Extract the (X, Y) coordinate from the center of the cell holding the provided text.  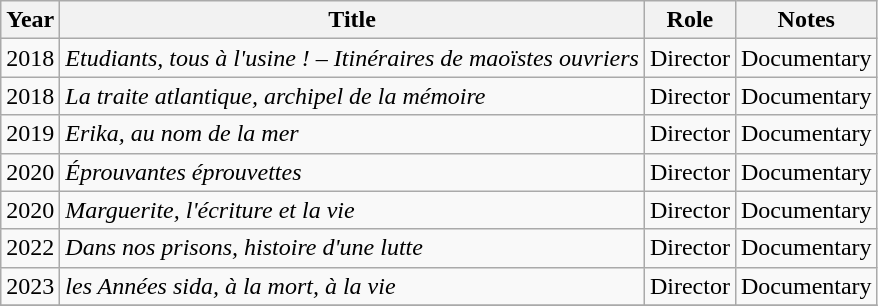
2019 (30, 134)
Notes (806, 20)
La traite atlantique, archipel de la mémoire (352, 96)
Year (30, 20)
Role (690, 20)
Marguerite, l'écriture et la vie (352, 210)
Erika, au nom de la mer (352, 134)
2023 (30, 286)
2022 (30, 248)
Éprouvantes éprouvettes (352, 172)
Etudiants, tous à l'usine ! – Itinéraires de maoïstes ouvriers (352, 58)
Dans nos prisons, histoire d'une lutte (352, 248)
les Années sida, à la mort, à la vie (352, 286)
Title (352, 20)
